Extract the (X, Y) coordinate from the center of the cell holding the provided text.  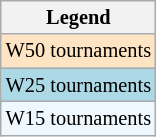
W25 tournaments (78, 85)
Legend (78, 17)
W50 tournaments (78, 51)
W15 tournaments (78, 118)
